Return (x, y) of the center of cell containing provided text 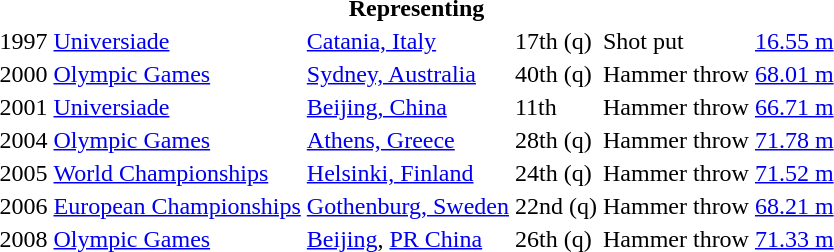
Catania, Italy (408, 41)
28th (q) (556, 140)
World Championships (177, 173)
24th (q) (556, 173)
22nd (q) (556, 206)
European Championships (177, 206)
11th (556, 107)
17th (q) (556, 41)
Helsinki, Finland (408, 173)
Shot put (676, 41)
Sydney, Australia (408, 74)
Athens, Greece (408, 140)
Gothenburg, Sweden (408, 206)
40th (q) (556, 74)
Beijing, China (408, 107)
